Identify which cell holds the provided text, then report its (X, Y) central coordinate. 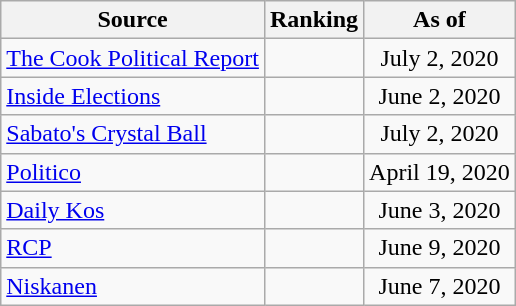
Sabato's Crystal Ball (133, 134)
The Cook Political Report (133, 58)
Ranking (314, 20)
RCP (133, 248)
June 9, 2020 (440, 248)
As of (440, 20)
June 2, 2020 (440, 96)
Inside Elections (133, 96)
April 19, 2020 (440, 172)
Source (133, 20)
Niskanen (133, 286)
Daily Kos (133, 210)
Politico (133, 172)
June 7, 2020 (440, 286)
June 3, 2020 (440, 210)
